For the text-containing cell, return its midpoint in [x, y] coordinate format. 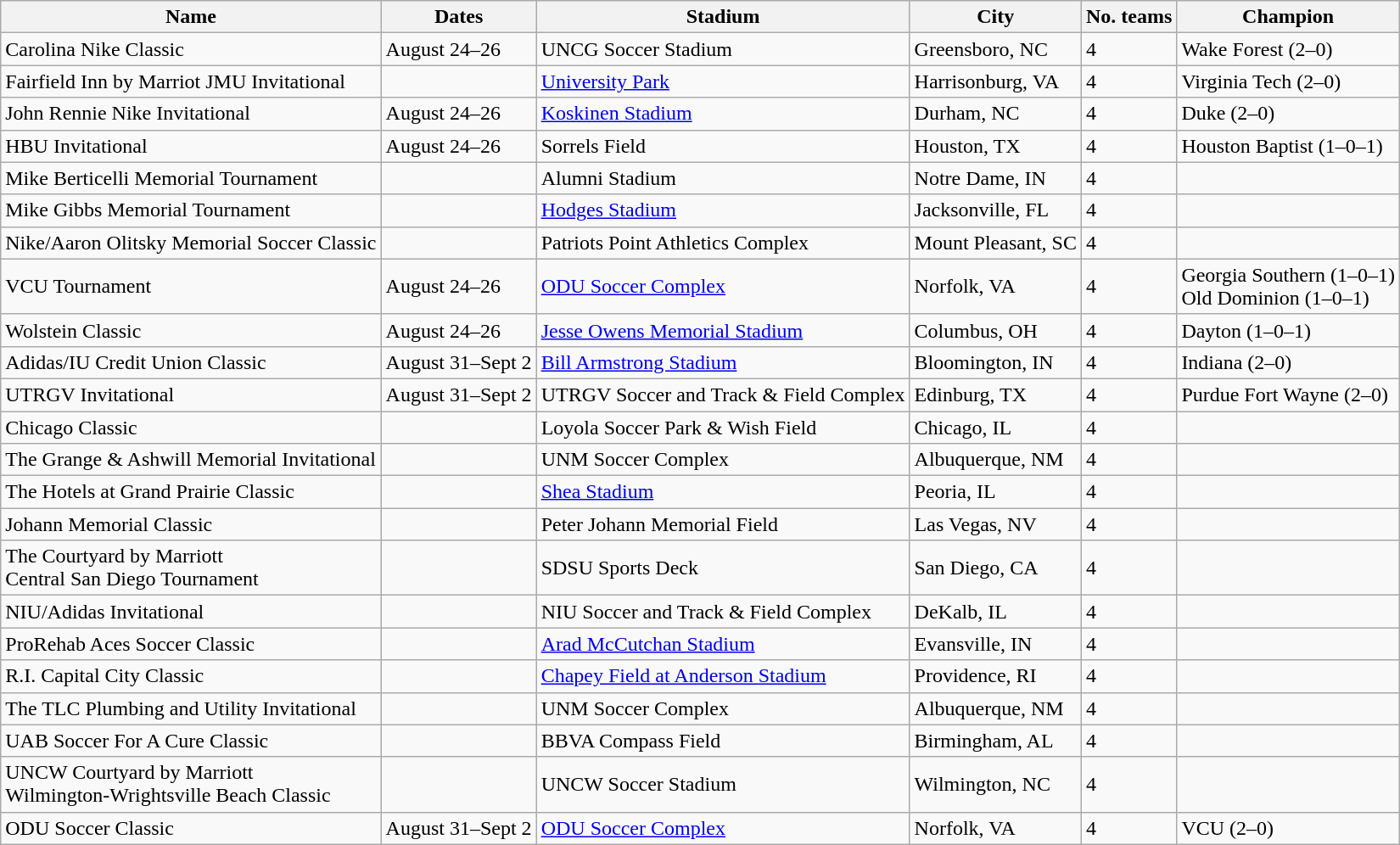
Peter Johann Memorial Field [723, 524]
Greensboro, NC [995, 49]
Birmingham, AL [995, 741]
Carolina Nike Classic [191, 49]
Las Vegas, NV [995, 524]
Bloomington, IN [995, 362]
Dayton (1–0–1) [1288, 330]
Wilmington, NC [995, 784]
UTRGV Soccer and Track & Field Complex [723, 395]
John Rennie Nike Invitational [191, 114]
R.I. Capital City Classic [191, 676]
Columbus, OH [995, 330]
Hodges Stadium [723, 210]
VCU Tournament [191, 287]
Chicago Classic [191, 427]
Durham, NC [995, 114]
Adidas/IU Credit Union Classic [191, 362]
Dates [458, 17]
Indiana (2–0) [1288, 362]
No. teams [1128, 17]
Notre Dame, IN [995, 178]
UAB Soccer For A Cure Classic [191, 741]
The Grange & Ashwill Memorial Invitational [191, 460]
ProRehab Aces Soccer Classic [191, 644]
NIU/Adidas Invitational [191, 612]
Loyola Soccer Park & Wish Field [723, 427]
Jesse Owens Memorial Stadium [723, 330]
Houston Baptist (1–0–1) [1288, 146]
Name [191, 17]
Stadium [723, 17]
Providence, RI [995, 676]
Shea Stadium [723, 492]
Mike Gibbs Memorial Tournament [191, 210]
Evansville, IN [995, 644]
NIU Soccer and Track & Field Complex [723, 612]
UTRGV Invitational [191, 395]
Houston, TX [995, 146]
Wake Forest (2–0) [1288, 49]
Chicago, IL [995, 427]
Virginia Tech (2–0) [1288, 81]
Fairfield Inn by Marriot JMU Invitational [191, 81]
BBVA Compass Field [723, 741]
Sorrels Field [723, 146]
Duke (2–0) [1288, 114]
Harrisonburg, VA [995, 81]
Mount Pleasant, SC [995, 243]
The Hotels at Grand Prairie Classic [191, 492]
Purdue Fort Wayne (2–0) [1288, 395]
SDSU Sports Deck [723, 568]
UNCW Courtyard by Marriott Wilmington-Wrightsville Beach Classic [191, 784]
DeKalb, IL [995, 612]
University Park [723, 81]
Koskinen Stadium [723, 114]
VCU (2–0) [1288, 828]
UNCG Soccer Stadium [723, 49]
City [995, 17]
Patriots Point Athletics Complex [723, 243]
Champion [1288, 17]
HBU Invitational [191, 146]
ODU Soccer Classic [191, 828]
Alumni Stadium [723, 178]
The TLC Plumbing and Utility Invitational [191, 708]
Jacksonville, FL [995, 210]
Arad McCutchan Stadium [723, 644]
Bill Armstrong Stadium [723, 362]
Chapey Field at Anderson Stadium [723, 676]
Mike Berticelli Memorial Tournament [191, 178]
UNCW Soccer Stadium [723, 784]
Peoria, IL [995, 492]
San Diego, CA [995, 568]
Edinburg, TX [995, 395]
Georgia Southern (1–0–1)Old Dominion (1–0–1) [1288, 287]
Johann Memorial Classic [191, 524]
Wolstein Classic [191, 330]
Nike/Aaron Olitsky Memorial Soccer Classic [191, 243]
The Courtyard by Marriott Central San Diego Tournament [191, 568]
